From the cell containing the given text, extract its center point as (X, Y) coordinate. 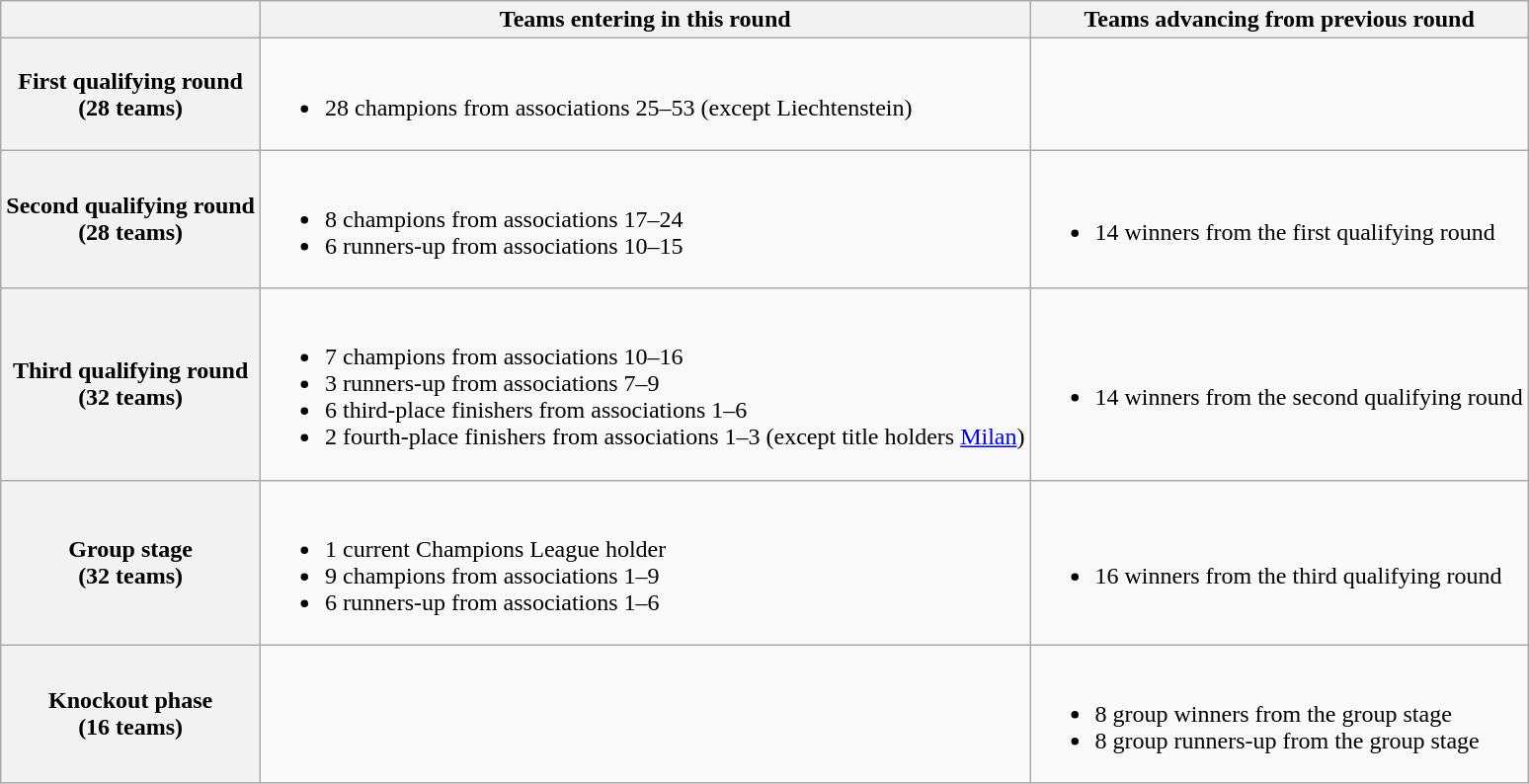
1 current Champions League holder9 champions from associations 1–96 runners-up from associations 1–6 (645, 563)
14 winners from the second qualifying round (1279, 384)
First qualifying round(28 teams) (130, 95)
8 champions from associations 17–246 runners-up from associations 10–15 (645, 219)
16 winners from the third qualifying round (1279, 563)
8 group winners from the group stage8 group runners-up from the group stage (1279, 714)
Third qualifying round(32 teams) (130, 384)
28 champions from associations 25–53 (except Liechtenstein) (645, 95)
Teams advancing from previous round (1279, 20)
Knockout phase(16 teams) (130, 714)
Teams entering in this round (645, 20)
14 winners from the first qualifying round (1279, 219)
Group stage(32 teams) (130, 563)
Second qualifying round(28 teams) (130, 219)
